Output the (x, y) coordinate of the center of the cell containing the given text.  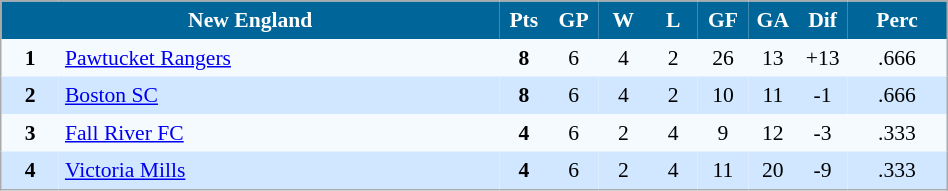
New England (250, 20)
Dif (823, 20)
13 (773, 58)
W (623, 20)
-9 (823, 171)
26 (723, 58)
12 (773, 133)
Victoria Mills (279, 171)
GP (574, 20)
3 (30, 133)
GA (773, 20)
-1 (823, 95)
L (673, 20)
1 (30, 58)
10 (723, 95)
+13 (823, 58)
Pawtucket Rangers (279, 58)
Pts (524, 20)
9 (723, 133)
Fall River FC (279, 133)
20 (773, 171)
-3 (823, 133)
Perc (898, 20)
GF (723, 20)
Boston SC (279, 95)
